Return (x, y) of the center of cell containing provided text 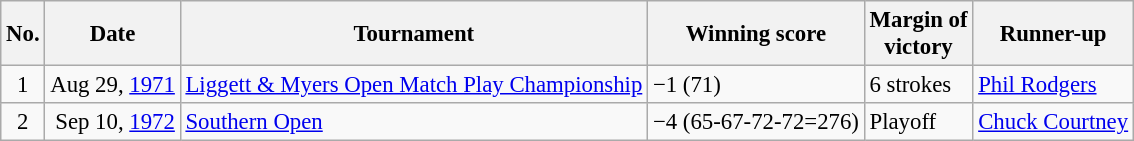
Tournament (414, 34)
−4 (65-67-72-72=276) (756, 122)
2 (23, 122)
6 strokes (918, 85)
−1 (71) (756, 85)
Runner-up (1054, 34)
Chuck Courtney (1054, 122)
Phil Rodgers (1054, 85)
Margin ofvictory (918, 34)
Date (112, 34)
Southern Open (414, 122)
Playoff (918, 122)
Liggett & Myers Open Match Play Championship (414, 85)
1 (23, 85)
Sep 10, 1972 (112, 122)
No. (23, 34)
Aug 29, 1971 (112, 85)
Winning score (756, 34)
